Provide the [X, Y] coordinate of the cell's center where the given text is located.  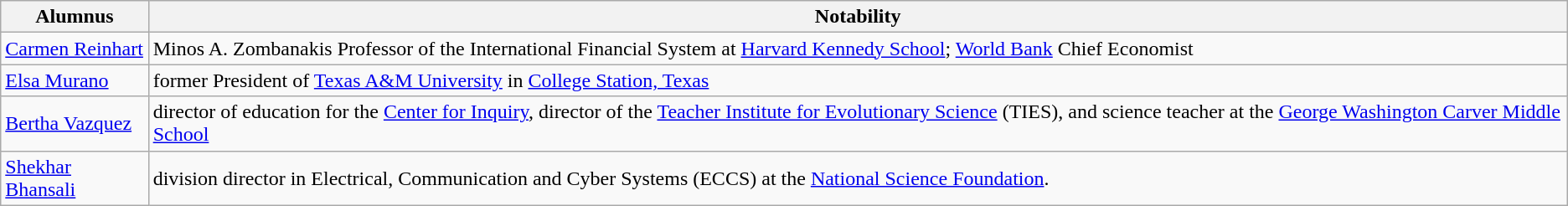
Elsa Murano [75, 80]
Bertha Vazquez [75, 124]
Minos A. Zombanakis Professor of the International Financial System at Harvard Kennedy School; World Bank Chief Economist [858, 49]
Notability [858, 17]
Shekhar Bhansali [75, 178]
Alumnus [75, 17]
former President of Texas A&M University in College Station, Texas [858, 80]
division director in Electrical, Communication and Cyber Systems (ECCS) at the National Science Foundation. [858, 178]
Carmen Reinhart [75, 49]
